Determine the [X, Y] coordinate at the center of the cell enclosing the given text.  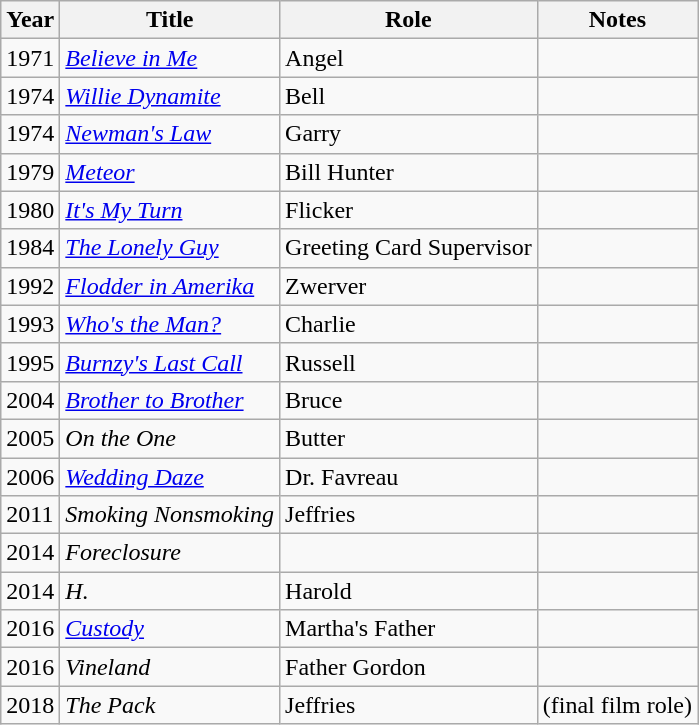
Custody [170, 629]
1995 [30, 362]
On the One [170, 438]
The Lonely Guy [170, 248]
1992 [30, 286]
1984 [30, 248]
Russell [409, 362]
Burnzy's Last Call [170, 362]
1971 [30, 58]
2011 [30, 515]
Year [30, 20]
2018 [30, 705]
2005 [30, 438]
1980 [30, 210]
2004 [30, 400]
Garry [409, 134]
Role [409, 20]
Wedding Daze [170, 477]
The Pack [170, 705]
Foreclosure [170, 553]
Smoking Nonsmoking [170, 515]
Bill Hunter [409, 172]
Newman's Law [170, 134]
Bell [409, 96]
Martha's Father [409, 629]
Harold [409, 591]
Willie Dynamite [170, 96]
Charlie [409, 324]
Zwerver [409, 286]
Flicker [409, 210]
Title [170, 20]
Bruce [409, 400]
Brother to Brother [170, 400]
Meteor [170, 172]
It's My Turn [170, 210]
1979 [30, 172]
Believe in Me [170, 58]
Greeting Card Supervisor [409, 248]
Vineland [170, 667]
Who's the Man? [170, 324]
Butter [409, 438]
(final film role) [617, 705]
Notes [617, 20]
Flodder in Amerika [170, 286]
Angel [409, 58]
Dr. Favreau [409, 477]
1993 [30, 324]
H. [170, 591]
2006 [30, 477]
Father Gordon [409, 667]
